Determine the [x, y] coordinate at the center of the cell enclosing the given text.  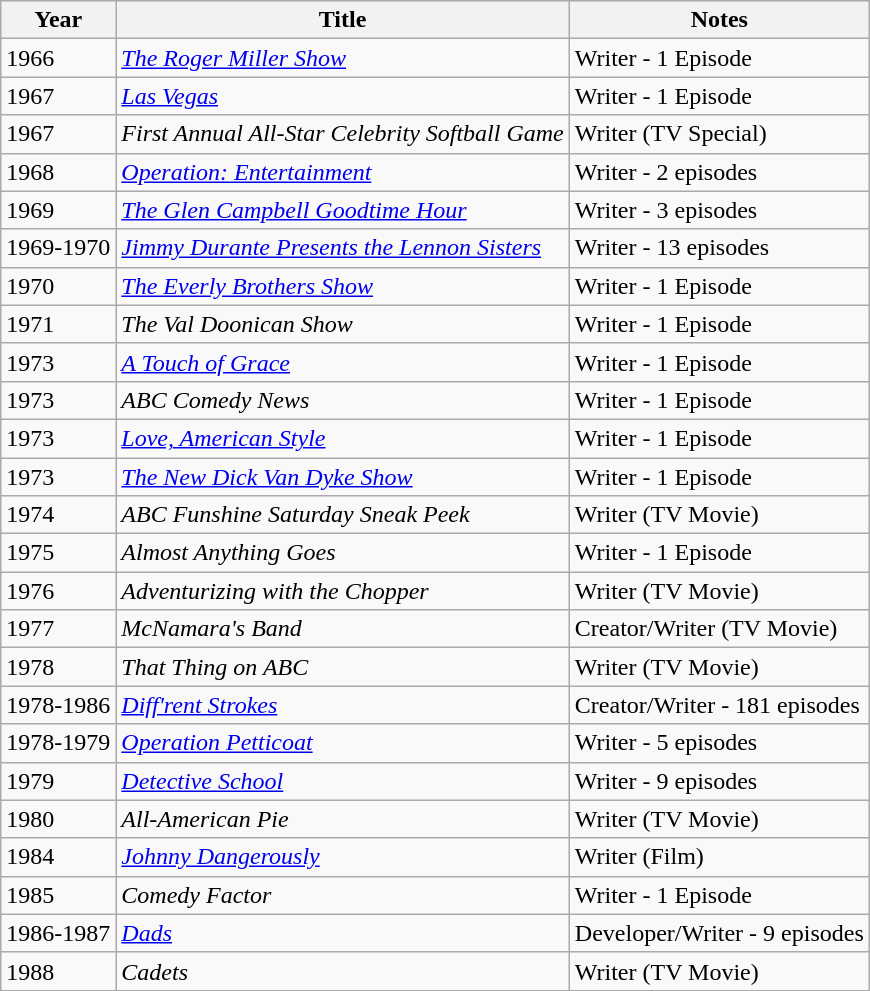
1975 [58, 553]
1984 [58, 857]
Las Vegas [342, 96]
1966 [58, 58]
Detective School [342, 781]
The Roger Miller Show [342, 58]
1985 [58, 895]
First Annual All-Star Celebrity Softball Game [342, 134]
That Thing on ABC [342, 667]
Operation: Entertainment [342, 172]
Writer (Film) [719, 857]
Writer - 2 episodes [719, 172]
1978-1986 [58, 705]
1977 [58, 629]
Writer - 3 episodes [719, 210]
1980 [58, 819]
Almost Anything Goes [342, 553]
Love, American Style [342, 438]
1971 [58, 324]
Writer - 5 episodes [719, 743]
Developer/Writer - 9 episodes [719, 933]
All-American Pie [342, 819]
Year [58, 20]
1969 [58, 210]
Writer (TV Special) [719, 134]
Cadets [342, 971]
1986-1987 [58, 933]
Johnny Dangerously [342, 857]
Comedy Factor [342, 895]
The Everly Brothers Show [342, 286]
1978-1979 [58, 743]
The New Dick Van Dyke Show [342, 477]
Creator/Writer (TV Movie) [719, 629]
Writer - 13 episodes [719, 248]
A Touch of Grace [342, 362]
1979 [58, 781]
1978 [58, 667]
Diff'rent Strokes [342, 705]
Dads [342, 933]
1970 [58, 286]
The Val Doonican Show [342, 324]
ABC Funshine Saturday Sneak Peek [342, 515]
1988 [58, 971]
ABC Comedy News [342, 400]
1974 [58, 515]
Creator/Writer - 181 episodes [719, 705]
Notes [719, 20]
Jimmy Durante Presents the Lennon Sisters [342, 248]
Operation Petticoat [342, 743]
McNamara's Band [342, 629]
Title [342, 20]
1969-1970 [58, 248]
The Glen Campbell Goodtime Hour [342, 210]
1968 [58, 172]
Adventurizing with the Chopper [342, 591]
Writer - 9 episodes [719, 781]
1976 [58, 591]
